Detect which cell encompasses the target text, then output its [x, y] center coordinate. 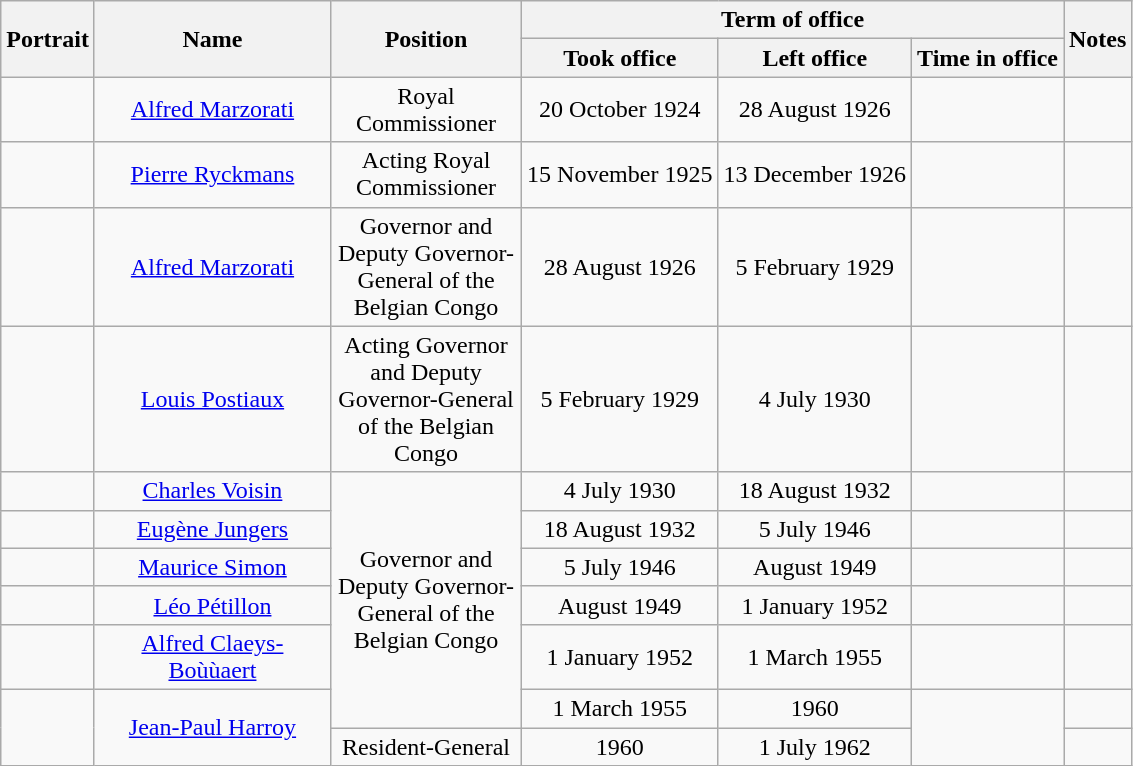
13 December 1926 [815, 174]
Portrait [48, 39]
Maurice Simon [212, 567]
Acting Royal Commissioner [426, 174]
Time in office [988, 58]
Pierre Ryckmans [212, 174]
Charles Voisin [212, 491]
Royal Commissioner [426, 110]
15 November 1925 [620, 174]
Notes [1098, 39]
Position [426, 39]
Left office [815, 58]
20 October 1924 [620, 110]
Term of office [793, 20]
Eugène Jungers [212, 529]
Resident-General [426, 747]
1 July 1962 [815, 747]
Léo Pétillon [212, 605]
Acting Governor and Deputy Governor-General of the Belgian Congo [426, 399]
Name [212, 39]
Took office [620, 58]
Louis Postiaux [212, 399]
Alfred Claeys-Boùùaert [212, 656]
Jean-Paul Harroy [212, 727]
